Capture the cell that displays the provided text and extract its [x, y] central coordinate. 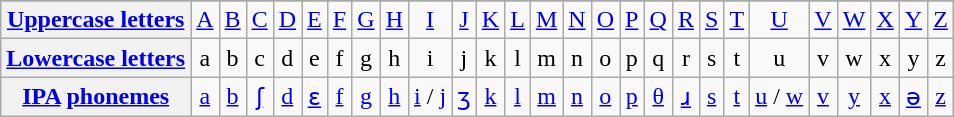
ɛ [315, 97]
M [546, 20]
e [315, 58]
Lowercase letters [96, 58]
i [430, 58]
ɹ [686, 97]
T [737, 20]
R [686, 20]
u [780, 58]
ʃ [260, 97]
r [686, 58]
L [518, 20]
F [339, 20]
U [780, 20]
P [632, 20]
X [885, 20]
H [394, 20]
N [577, 20]
D [287, 20]
ʒ [464, 97]
V [823, 20]
I [430, 20]
K [490, 20]
u / w [780, 97]
i / j [430, 97]
Uppercase letters [96, 20]
Q [658, 20]
w [854, 58]
Y [913, 20]
E [315, 20]
A [205, 20]
ə [913, 97]
θ [658, 97]
q [658, 58]
IPA phonemes [96, 97]
W [854, 20]
S [711, 20]
j [464, 58]
G [366, 20]
c [260, 58]
C [260, 20]
B [232, 20]
J [464, 20]
O [605, 20]
Z [941, 20]
